Determine the [X, Y] coordinate at the center of the cell enclosing the given text.  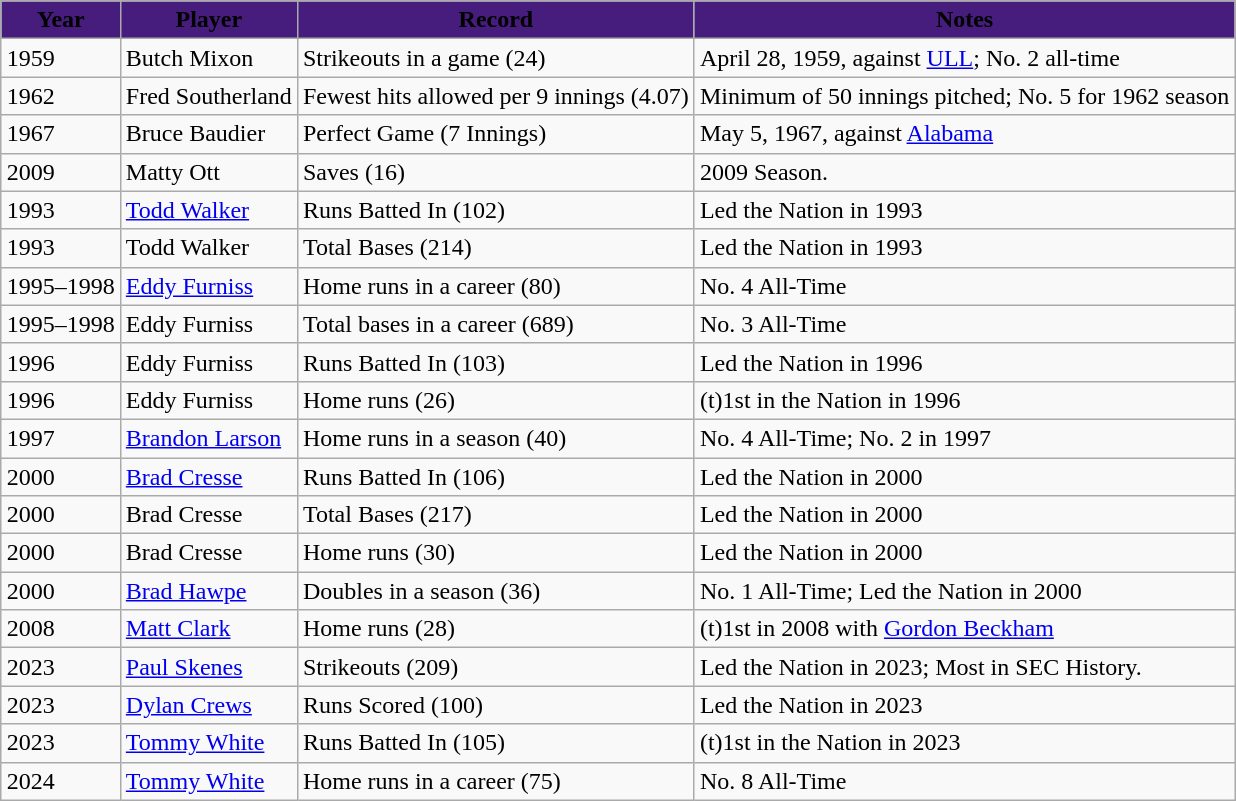
No. 3 All-Time [964, 324]
(t)1st in the Nation in 2023 [964, 743]
Led the Nation in 2023 [964, 705]
Player [208, 20]
No. 4 All-Time [964, 286]
Strikeouts (209) [496, 667]
Fewest hits allowed per 9 innings (4.07) [496, 96]
Paul Skenes [208, 667]
Home runs (28) [496, 629]
Year [60, 20]
No. 1 All-Time; Led the Nation in 2000 [964, 591]
Runs Batted In (106) [496, 477]
Strikeouts in a game (24) [496, 58]
Runs Batted In (105) [496, 743]
No. 8 All-Time [964, 781]
Total Bases (217) [496, 515]
Butch Mixon [208, 58]
2009 Season. [964, 172]
Brandon Larson [208, 438]
Led the Nation in 2023; Most in SEC History. [964, 667]
Runs Batted In (103) [496, 362]
Led the Nation in 1996 [964, 362]
Home runs (26) [496, 400]
May 5, 1967, against Alabama [964, 134]
Saves (16) [496, 172]
Fred Southerland [208, 96]
Perfect Game (7 Innings) [496, 134]
Record [496, 20]
(t)1st in 2008 with Gordon Beckham [964, 629]
1967 [60, 134]
Home runs in a career (80) [496, 286]
2024 [60, 781]
Home runs in a career (75) [496, 781]
Home runs (30) [496, 553]
Notes [964, 20]
Doubles in a season (36) [496, 591]
2008 [60, 629]
2009 [60, 172]
(t)1st in the Nation in 1996 [964, 400]
Runs Scored (100) [496, 705]
Bruce Baudier [208, 134]
1997 [60, 438]
Dylan Crews [208, 705]
Matty Ott [208, 172]
Home runs in a season (40) [496, 438]
No. 4 All-Time; No. 2 in 1997 [964, 438]
Matt Clark [208, 629]
Total Bases (214) [496, 248]
1962 [60, 96]
Brad Hawpe [208, 591]
Minimum of 50 innings pitched; No. 5 for 1962 season [964, 96]
1959 [60, 58]
Runs Batted In (102) [496, 210]
April 28, 1959, against ULL; No. 2 all-time [964, 58]
Total bases in a career (689) [496, 324]
